Identify which cell holds the provided text, then report its (x, y) central coordinate. 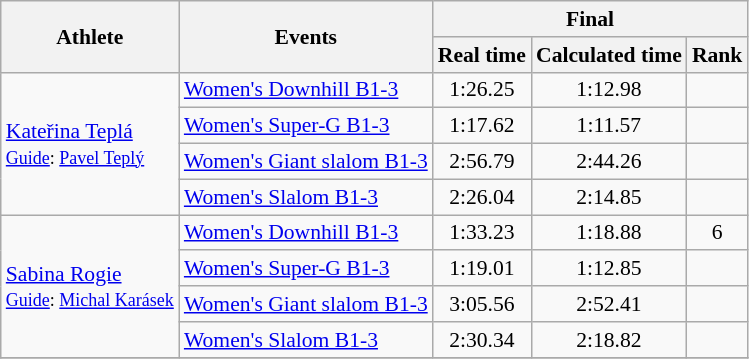
Events (306, 36)
1:12.98 (609, 90)
2:30.34 (482, 340)
Sabina RogieGuide: Michal Karásek (90, 286)
2:18.82 (609, 340)
2:14.85 (609, 197)
Athlete (90, 36)
1:19.01 (482, 269)
Real time (482, 55)
Final (590, 19)
Kateřina TepláGuide: Pavel Teplý (90, 143)
2:44.26 (609, 162)
1:33.23 (482, 233)
1:11.57 (609, 126)
3:05.56 (482, 304)
2:26.04 (482, 197)
1:17.62 (482, 126)
1:18.88 (609, 233)
6 (718, 233)
1:26.25 (482, 90)
2:56.79 (482, 162)
1:12.85 (609, 269)
Calculated time (609, 55)
Rank (718, 55)
2:52.41 (609, 304)
